Locate the cell with the specified text and output its (x, y) center coordinate. 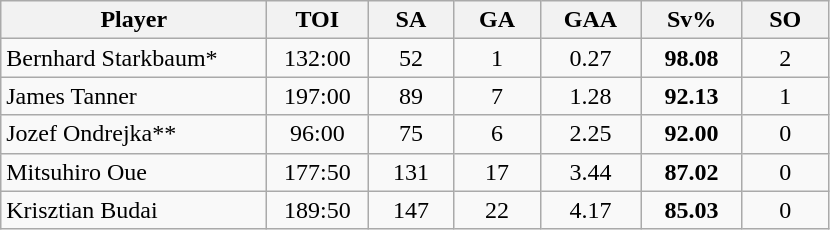
3.44 (590, 172)
Bernhard Starkbaum* (134, 58)
92.13 (692, 96)
131 (411, 172)
James Tanner (134, 96)
SA (411, 20)
75 (411, 134)
6 (497, 134)
22 (497, 210)
0.27 (590, 58)
Sv% (692, 20)
96:00 (318, 134)
2 (785, 58)
7 (497, 96)
52 (411, 58)
4.17 (590, 210)
GA (497, 20)
Mitsuhiro Oue (134, 172)
87.02 (692, 172)
89 (411, 96)
177:50 (318, 172)
92.00 (692, 134)
TOI (318, 20)
Player (134, 20)
85.03 (692, 210)
147 (411, 210)
17 (497, 172)
Jozef Ondrejka** (134, 134)
189:50 (318, 210)
1.28 (590, 96)
197:00 (318, 96)
2.25 (590, 134)
Krisztian Budai (134, 210)
GAA (590, 20)
98.08 (692, 58)
SO (785, 20)
132:00 (318, 58)
